Return [X, Y] of the center of cell containing provided text 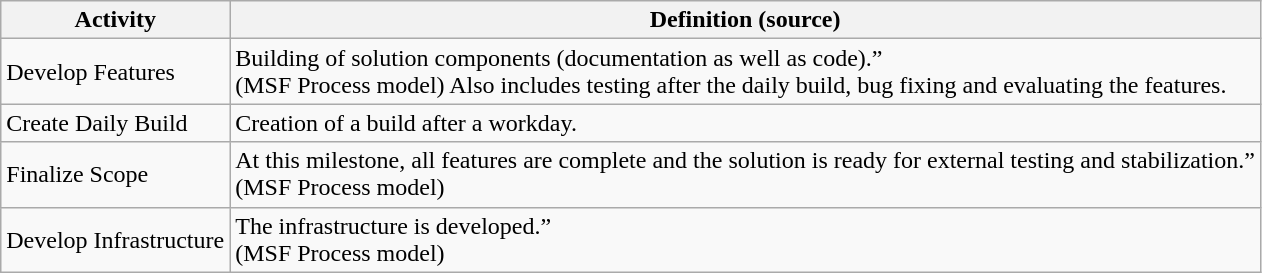
The infrastructure is developed.”(MSF Process model) [746, 240]
Definition (source) [746, 20]
Develop Infrastructure [116, 240]
Activity [116, 20]
Creation of a build after a workday. [746, 123]
At this milestone, all features are complete and the solution is ready for external testing and stabilization.”(MSF Process model) [746, 174]
Create Daily Build [116, 123]
Finalize Scope [116, 174]
Develop Features [116, 72]
